Extract the (X, Y) coordinate from the center of the cell holding the provided text.  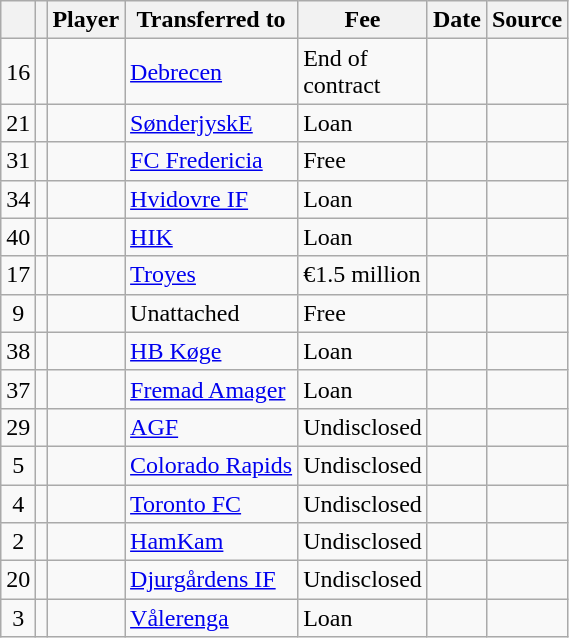
End of contract (363, 72)
€1.5 million (363, 275)
Colorado Rapids (212, 465)
Vålerenga (212, 618)
Hvidovre IF (212, 199)
Source (526, 20)
Transferred to (212, 20)
5 (18, 465)
Player (86, 20)
HB Køge (212, 351)
Date (456, 20)
SønderjyskE (212, 123)
AGF (212, 427)
17 (18, 275)
Fremad Amager (212, 389)
40 (18, 237)
34 (18, 199)
3 (18, 618)
Toronto FC (212, 503)
20 (18, 580)
Fee (363, 20)
Debrecen (212, 72)
4 (18, 503)
21 (18, 123)
16 (18, 72)
HamKam (212, 542)
31 (18, 161)
9 (18, 313)
2 (18, 542)
Troyes (212, 275)
HIK (212, 237)
Djurgårdens IF (212, 580)
37 (18, 389)
FC Fredericia (212, 161)
29 (18, 427)
38 (18, 351)
Unattached (212, 313)
